Detect which cell encompasses the target text, then output its (x, y) center coordinate. 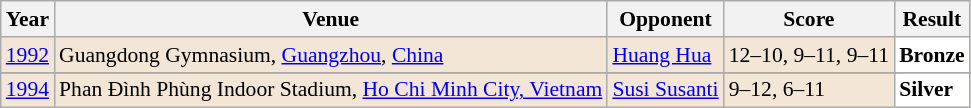
Phan Đình Phùng Indoor Stadium, Ho Chi Minh City, Vietnam (330, 90)
Huang Hua (665, 55)
Venue (330, 19)
Guangdong Gymnasium, Guangzhou, China (330, 55)
12–10, 9–11, 9–11 (809, 55)
Bronze (932, 55)
Score (809, 19)
1992 (28, 55)
9–12, 6–11 (809, 90)
Result (932, 19)
Silver (932, 90)
1994 (28, 90)
Year (28, 19)
Opponent (665, 19)
Susi Susanti (665, 90)
